Return (x, y) of the center of cell containing provided text 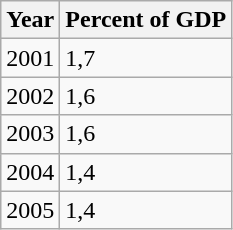
1,7 (146, 58)
2004 (30, 172)
2002 (30, 96)
2003 (30, 134)
2001 (30, 58)
Percent of GDP (146, 20)
Year (30, 20)
2005 (30, 210)
